Detect which cell encompasses the target text, then output its (x, y) center coordinate. 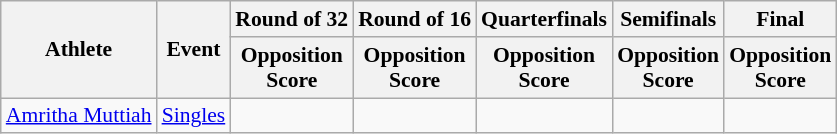
Singles (194, 116)
Amritha Muttiah (79, 116)
Round of 16 (414, 19)
Final (780, 19)
Athlete (79, 50)
Semifinals (668, 19)
Quarterfinals (544, 19)
Event (194, 50)
Round of 32 (292, 19)
